Identify which cell holds the provided text, then report its (X, Y) central coordinate. 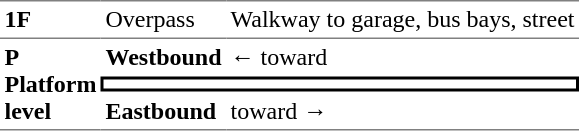
P Platform level (50, 84)
Westbound (164, 58)
toward → (402, 112)
Overpass (164, 19)
Walkway to garage, bus bays, street (402, 19)
Eastbound (164, 112)
← toward (402, 58)
1F (50, 19)
